Capture the cell that displays the provided text and extract its [x, y] central coordinate. 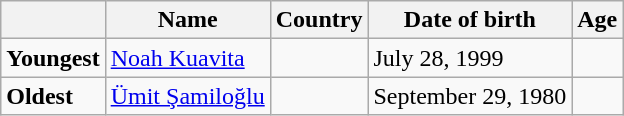
Noah Kuavita [188, 58]
Country [319, 20]
Date of birth [470, 20]
July 28, 1999 [470, 58]
Youngest [53, 58]
Ümit Şamiloğlu [188, 96]
Oldest [53, 96]
Name [188, 20]
September 29, 1980 [470, 96]
Age [598, 20]
